Pinpoint the cell where the given text exists, returning its [X, Y] midpoint coordinate. 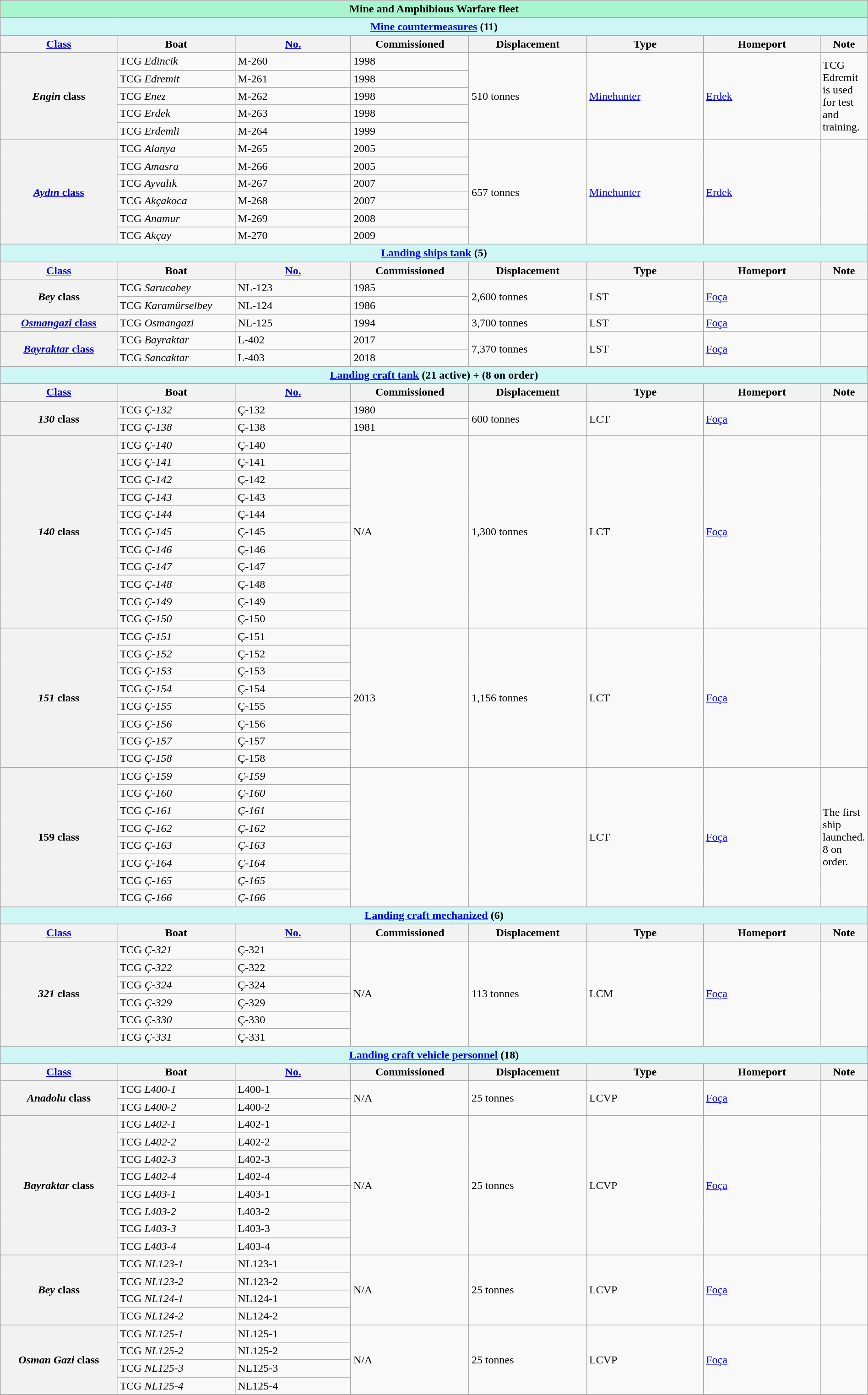
TCG NL125-2 [176, 1351]
Landing craft mechanized (6) [434, 915]
TCG Ç-156 [176, 723]
Ç-132 [293, 410]
1981 [410, 427]
Ç-321 [293, 950]
Ç-324 [293, 985]
L403-3 [293, 1229]
Ç-157 [293, 741]
M-265 [293, 148]
L-403 [293, 358]
L-402 [293, 340]
TCG Ç-165 [176, 880]
Ç-162 [293, 828]
Engin class [59, 96]
M-267 [293, 183]
Ç-331 [293, 1037]
Ç-166 [293, 898]
2017 [410, 340]
2018 [410, 358]
TCG Anamur [176, 218]
M-263 [293, 114]
TCG L402-1 [176, 1124]
TCG Ç-146 [176, 549]
Osmangazi class [59, 323]
Ç-156 [293, 723]
TCG NL123-1 [176, 1264]
NL-123 [293, 288]
Ç-138 [293, 427]
Ç-147 [293, 567]
TCG Bayraktar [176, 340]
TCG Ç-155 [176, 706]
TCG Ç-324 [176, 985]
M-261 [293, 79]
TCG Ç-321 [176, 950]
TCG Ç-147 [176, 567]
TCG Ç-166 [176, 898]
Ç-153 [293, 671]
M-270 [293, 236]
NL-124 [293, 305]
TCG Ç-164 [176, 863]
Ç-159 [293, 776]
L400-2 [293, 1107]
1994 [410, 323]
7,370 tonnes [527, 349]
Mine and Amphibious Warfare fleet [434, 9]
NL125-1 [293, 1334]
TCG Ç-158 [176, 758]
TCG Ç-153 [176, 671]
1999 [410, 131]
600 tonnes [527, 418]
TCG Sancaktar [176, 358]
Ç-154 [293, 689]
TCG Edincik [176, 61]
Anadolu class [59, 1098]
TCG Alanya [176, 148]
TCG Akçakoca [176, 201]
321 class [59, 993]
TCG Ç-145 [176, 532]
TCG Ç-142 [176, 479]
Ç-322 [293, 967]
TCG Ç-150 [176, 619]
Ç-158 [293, 758]
Ç-151 [293, 636]
NL125-2 [293, 1351]
Ç-161 [293, 811]
Landing ships tank (5) [434, 253]
TCG Ayvalık [176, 183]
Ç-150 [293, 619]
TCG NL125-1 [176, 1334]
Ç-155 [293, 706]
M-266 [293, 166]
TCG L402-2 [176, 1142]
TCG Ç-330 [176, 1020]
2,600 tonnes [527, 297]
Aydın class [59, 192]
TCG Ç-329 [176, 1002]
Landing craft tank (21 active) + (8 on order) [434, 375]
TCG Ç-331 [176, 1037]
TCG Ç-154 [176, 689]
3,700 tonnes [527, 323]
TCG Erdemli [176, 131]
2008 [410, 218]
151 class [59, 697]
TCG L402-4 [176, 1177]
TCG Osmangazi [176, 323]
1985 [410, 288]
159 class [59, 837]
1980 [410, 410]
TCG Ç-141 [176, 462]
TCG Edremit [176, 79]
TCG L400-2 [176, 1107]
TCG Ç-152 [176, 654]
L403-2 [293, 1211]
M-269 [293, 218]
2009 [410, 236]
140 class [59, 532]
Ç-163 [293, 846]
Ç-160 [293, 793]
TCG Ç-159 [176, 776]
TCG NL123-2 [176, 1281]
TCG Ç-162 [176, 828]
TCG Karamürselbey [176, 305]
Ç-148 [293, 584]
Ç-164 [293, 863]
TCG Ç-148 [176, 584]
Ç-141 [293, 462]
510 tonnes [527, 96]
Ç-145 [293, 532]
LCM [645, 993]
L403-1 [293, 1194]
Landing craft vehicle personnel (18) [434, 1054]
1,156 tonnes [527, 697]
TCG L403-4 [176, 1246]
NL124-2 [293, 1316]
130 class [59, 418]
NL-125 [293, 323]
Ç-146 [293, 549]
TCG Ç-160 [176, 793]
NL124-1 [293, 1298]
TCG L400-1 [176, 1090]
TCG Sarucabey [176, 288]
L402-3 [293, 1159]
TCG Amasra [176, 166]
NL123-1 [293, 1264]
TCG NL125-3 [176, 1368]
TCG Akçay [176, 236]
TCG Ç-144 [176, 515]
113 tonnes [527, 993]
TCG Erdek [176, 114]
TCG L403-1 [176, 1194]
Ç-142 [293, 479]
The first ship launched.8 on order. [844, 837]
TCG Ç-163 [176, 846]
Ç-329 [293, 1002]
TCG Enez [176, 96]
Ç-143 [293, 497]
M-262 [293, 96]
TCG Ç-140 [176, 445]
M-260 [293, 61]
L402-2 [293, 1142]
1986 [410, 305]
NL123-2 [293, 1281]
NL125-3 [293, 1368]
Osman Gazi class [59, 1360]
TCG Edremit is used for test and training. [844, 96]
L403-4 [293, 1246]
TCG NL125-4 [176, 1386]
NL125-4 [293, 1386]
Ç-140 [293, 445]
Ç-144 [293, 515]
L402-4 [293, 1177]
Ç-149 [293, 602]
TCG Ç-138 [176, 427]
Mine countermeasures (11) [434, 27]
M-264 [293, 131]
1,300 tonnes [527, 532]
Ç-165 [293, 880]
L400-1 [293, 1090]
M-268 [293, 201]
TCG L403-2 [176, 1211]
2013 [410, 697]
TCG L403-3 [176, 1229]
TCG NL124-1 [176, 1298]
657 tonnes [527, 192]
TCG L402-3 [176, 1159]
L402-1 [293, 1124]
Ç-330 [293, 1020]
TCG Ç-322 [176, 967]
TCG Ç-149 [176, 602]
TCG Ç-132 [176, 410]
TCG Ç-143 [176, 497]
Ç-152 [293, 654]
TCG Ç-161 [176, 811]
TCG NL124-2 [176, 1316]
TCG Ç-151 [176, 636]
TCG Ç-157 [176, 741]
